Search for the cell housing the specified text and yield its (X, Y) center coordinate. 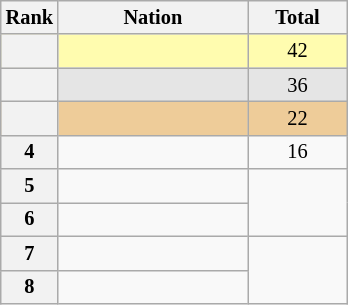
5 (30, 186)
Rank (30, 17)
22 (298, 118)
Nation (153, 17)
36 (298, 85)
6 (30, 219)
8 (30, 287)
4 (30, 152)
42 (298, 51)
Total (298, 17)
7 (30, 253)
16 (298, 152)
